Scan for the cell matching the given text and deliver its [x, y] coordinate at center. 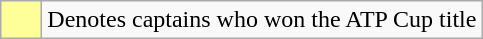
Denotes captains who won the ATP Cup title [262, 20]
